Pinpoint the cell where the given text exists, returning its [X, Y] midpoint coordinate. 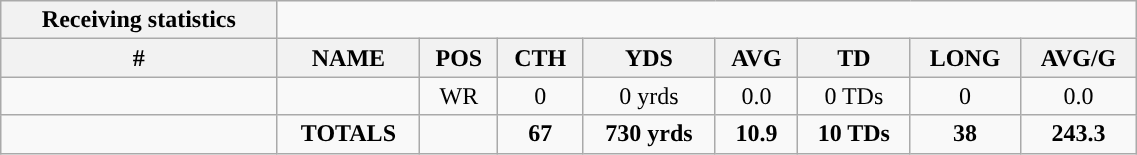
0 TDs [854, 96]
POS [459, 58]
AVG/G [1078, 58]
10.9 [756, 134]
YDS [650, 58]
CTH [540, 58]
TD [854, 58]
67 [540, 134]
WR [459, 96]
TOTALS [348, 134]
Receiving statistics [139, 20]
0 yrds [650, 96]
NAME [348, 58]
AVG [756, 58]
730 yrds [650, 134]
243.3 [1078, 134]
LONG [965, 58]
10 TDs [854, 134]
38 [965, 134]
# [139, 58]
